Capture the cell that displays the provided text and extract its (x, y) central coordinate. 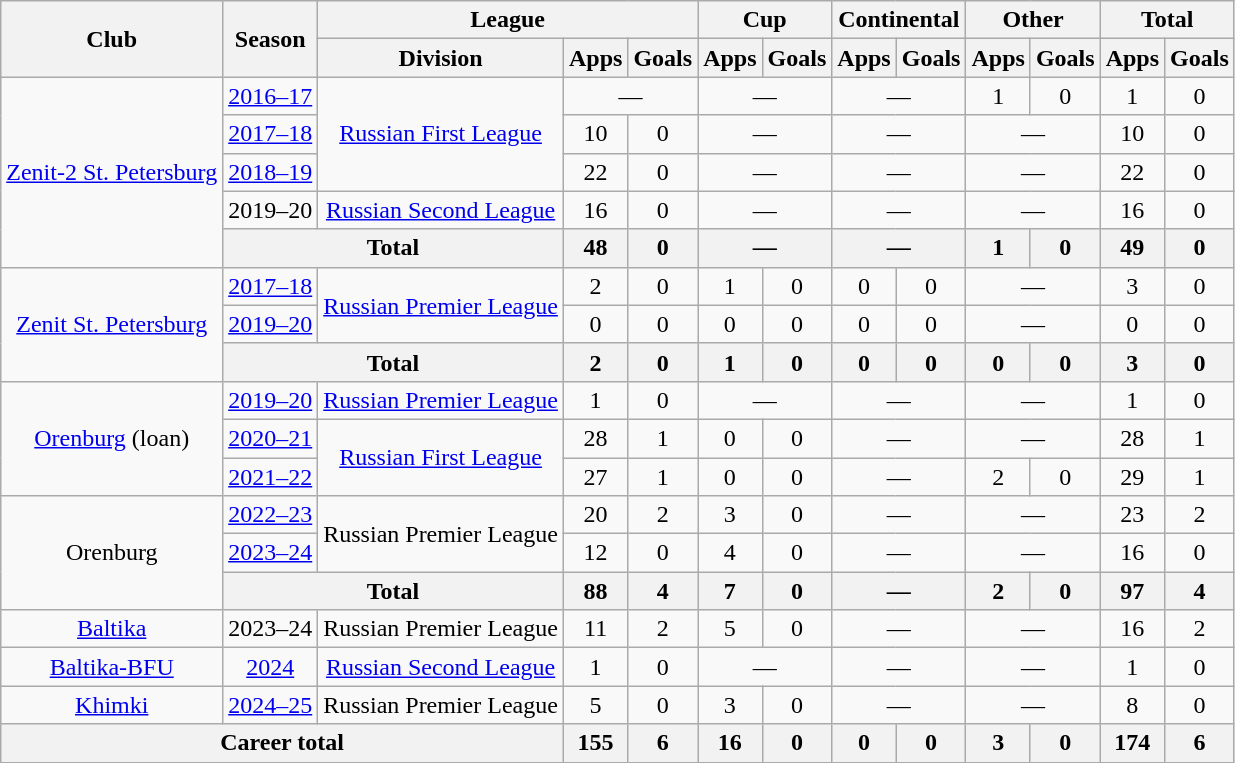
155 (595, 743)
League (508, 20)
48 (595, 248)
2018–19 (270, 172)
8 (1132, 705)
Career total (282, 743)
20 (595, 515)
Zenit St. Petersburg (112, 324)
Continental (899, 20)
97 (1132, 591)
2024–25 (270, 705)
Season (270, 39)
2024 (270, 667)
Baltika (112, 629)
2022–23 (270, 515)
174 (1132, 743)
7 (730, 591)
2021–22 (270, 477)
Orenburg (112, 553)
Khimki (112, 705)
Club (112, 39)
27 (595, 477)
49 (1132, 248)
2020–21 (270, 438)
Zenit-2 St. Petersburg (112, 172)
Other (1033, 20)
88 (595, 591)
Orenburg (loan) (112, 438)
Cup (765, 20)
11 (595, 629)
Division (441, 58)
29 (1132, 477)
23 (1132, 515)
2016–17 (270, 96)
Baltika-BFU (112, 667)
12 (595, 553)
